Extract the [x, y] coordinate from the center of the cell holding the provided text.  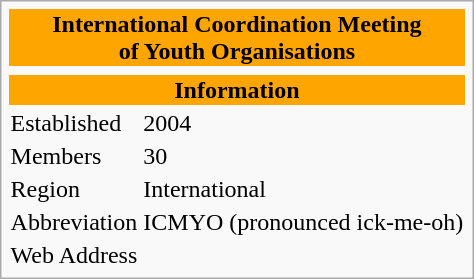
Members [74, 156]
International [304, 189]
Established [74, 123]
Region [74, 189]
International Coordination Meeting of Youth Organisations [237, 38]
Information [237, 90]
30 [304, 156]
2004 [304, 123]
Abbreviation [74, 222]
ICMYO (pronounced ick-me-oh) [304, 222]
Web Address [74, 255]
